Identify which cell holds the provided text, then report its (x, y) central coordinate. 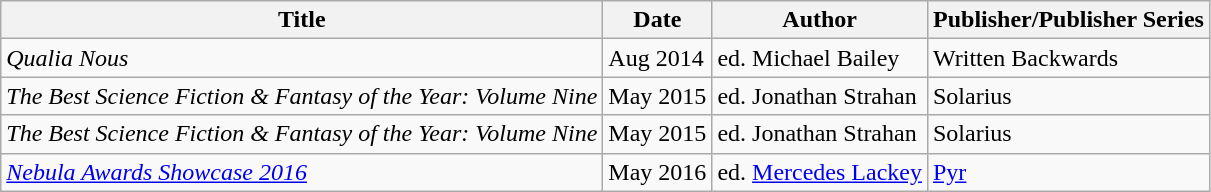
Author (820, 20)
ed. Michael Bailey (820, 58)
Title (302, 20)
ed. Mercedes Lackey (820, 172)
Written Backwards (1068, 58)
Qualia Nous (302, 58)
Publisher/Publisher Series (1068, 20)
Pyr (1068, 172)
Nebula Awards Showcase 2016 (302, 172)
May 2016 (658, 172)
Aug 2014 (658, 58)
Date (658, 20)
